Pinpoint the cell where the given text exists, returning its (x, y) midpoint coordinate. 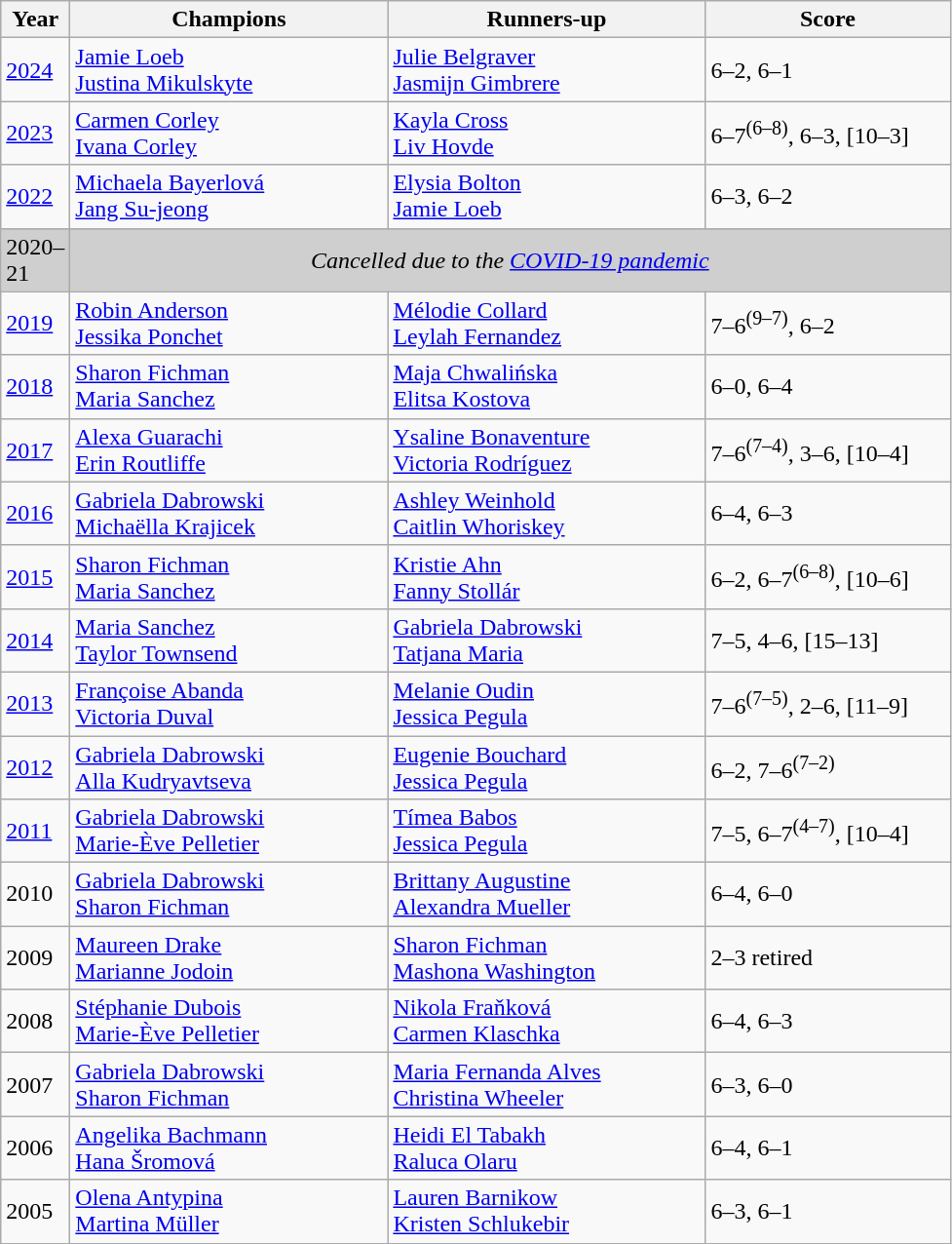
Gabriela Dabrowski Michaëlla Krajicek (229, 513)
Score (828, 19)
6–0, 6–4 (828, 386)
Maria Sanchez Taylor Townsend (229, 640)
2014 (35, 640)
Maureen Drake Marianne Jodoin (229, 957)
6–7(6–8), 6–3, [10–3] (828, 133)
2015 (35, 577)
Robin Anderson Jessika Ponchet (229, 324)
2010 (35, 895)
7–6(7–4), 3–6, [10–4] (828, 450)
Françoise Abanda Victoria Duval (229, 704)
2–3 retired (828, 957)
Lauren Barnikow Kristen Schlukebir (547, 1211)
6–4, 6–1 (828, 1148)
Ysaline Bonaventure Victoria Rodríguez (547, 450)
6–2, 7–6(7–2) (828, 766)
2022 (35, 197)
2012 (35, 766)
Heidi El Tabakh Raluca Olaru (547, 1148)
Tímea Babos Jessica Pegula (547, 831)
6–3, 6–2 (828, 197)
2005 (35, 1211)
Michaela Bayerlová Jang Su-jeong (229, 197)
Elysia Bolton Jamie Loeb (547, 197)
Angelika Bachmann Hana Šromová (229, 1148)
7–5, 6–7(4–7), [10–4] (828, 831)
Cancelled due to the COVID-19 pandemic (511, 259)
Runners-up (547, 19)
7–6(7–5), 2–6, [11–9] (828, 704)
2017 (35, 450)
2007 (35, 1084)
2023 (35, 133)
Kristie Ahn Fanny Stollár (547, 577)
2024 (35, 70)
Jamie Loeb Justina Mikulskyte (229, 70)
Brittany Augustine Alexandra Mueller (547, 895)
Stéphanie Dubois Marie-Ève Pelletier (229, 1022)
2016 (35, 513)
2020–21 (35, 259)
Mélodie Collard Leylah Fernandez (547, 324)
6–2, 6–1 (828, 70)
Champions (229, 19)
6–3, 6–0 (828, 1084)
6–2, 6–7(6–8), [10–6] (828, 577)
Carmen Corley Ivana Corley (229, 133)
Alexa Guarachi Erin Routliffe (229, 450)
Sharon Fichman Mashona Washington (547, 957)
Year (35, 19)
Ashley Weinhold Caitlin Whoriskey (547, 513)
2013 (35, 704)
2011 (35, 831)
Gabriela Dabrowski Alla Kudryavtseva (229, 766)
Maja Chwalińska Elitsa Kostova (547, 386)
Maria Fernanda Alves Christina Wheeler (547, 1084)
7–6(9–7), 6–2 (828, 324)
Gabriela Dabrowski Marie-Ève Pelletier (229, 831)
Julie Belgraver Jasmijn Gimbrere (547, 70)
6–4, 6–0 (828, 895)
Kayla Cross Liv Hovde (547, 133)
Olena Antypina Martina Müller (229, 1211)
2019 (35, 324)
2006 (35, 1148)
7–5, 4–6, [15–13] (828, 640)
6–3, 6–1 (828, 1211)
2008 (35, 1022)
Gabriela Dabrowski Tatjana Maria (547, 640)
2009 (35, 957)
Eugenie Bouchard Jessica Pegula (547, 766)
2018 (35, 386)
Melanie Oudin Jessica Pegula (547, 704)
Nikola Fraňková Carmen Klaschka (547, 1022)
